Identify which cell holds the provided text, then report its (X, Y) central coordinate. 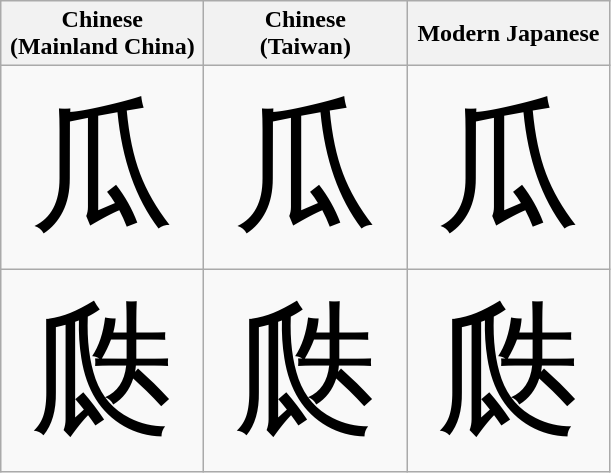
Chinese(Mainland China) (102, 34)
Chinese(Taiwan) (306, 34)
Modern Japanese (508, 34)
